Output the [x, y] coordinate of the center of the cell containing the given text.  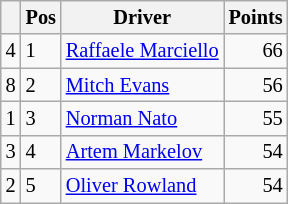
Raffaele Marciello [142, 51]
Points [256, 17]
Oliver Rowland [142, 186]
66 [256, 51]
Pos [41, 17]
55 [256, 118]
8 [11, 85]
5 [41, 186]
Driver [142, 17]
Norman Nato [142, 118]
56 [256, 85]
Mitch Evans [142, 85]
Artem Markelov [142, 152]
